Find where the given text appears and provide that cell's center as (X, Y) coordinate. 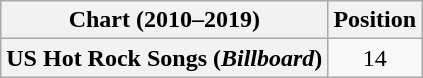
Chart (2010–2019) (164, 20)
Position (375, 20)
US Hot Rock Songs (Billboard) (164, 58)
14 (375, 58)
